Search for the cell housing the specified text and yield its (x, y) center coordinate. 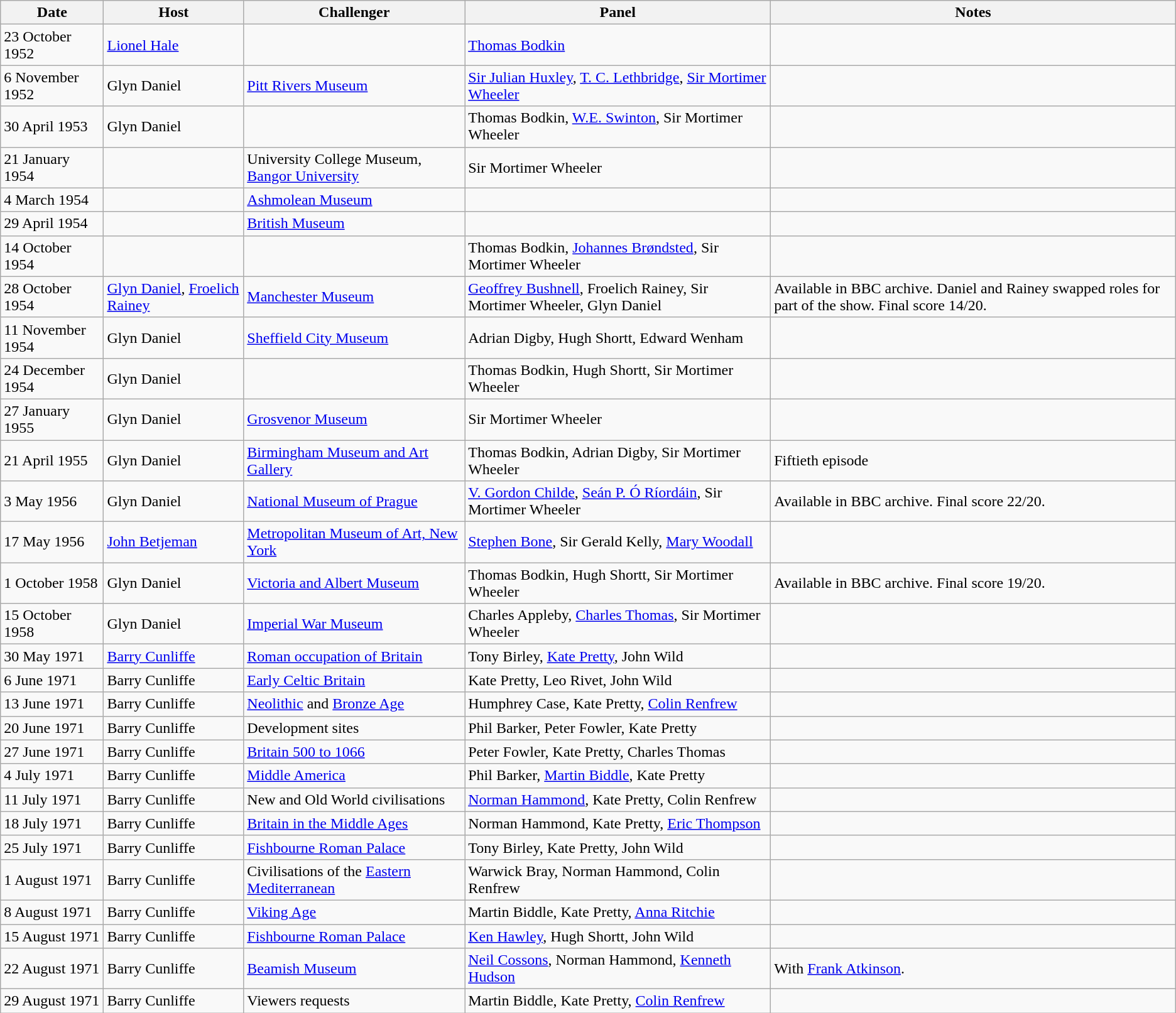
Imperial War Museum (354, 624)
Norman Hammond, Kate Pretty, Colin Renfrew (618, 799)
Victoria and Albert Museum (354, 583)
Stephen Bone, Sir Gerald Kelly, Mary Woodall (618, 543)
Sheffield City Museum (354, 338)
29 April 1954 (52, 224)
4 July 1971 (52, 776)
Charles Appleby, Charles Thomas, Sir Mortimer Wheeler (618, 624)
21 January 1954 (52, 167)
John Betjeman (173, 543)
Neil Cossons, Norman Hammond, Kenneth Hudson (618, 968)
Development sites (354, 728)
14 October 1954 (52, 256)
Peter Fowler, Kate Pretty, Charles Thomas (618, 752)
27 June 1971 (52, 752)
Ken Hawley, Hugh Shortt, John Wild (618, 936)
Thomas Bodkin, Johannes Brøndsted, Sir Mortimer Wheeler (618, 256)
30 May 1971 (52, 656)
15 October 1958 (52, 624)
21 April 1955 (52, 460)
6 June 1971 (52, 680)
24 December 1954 (52, 378)
Thomas Bodkin, Adrian Digby, Sir Mortimer Wheeler (618, 460)
With Frank Atkinson. (974, 968)
Available in BBC archive. Final score 22/20. (974, 501)
Thomas Bodkin (618, 45)
Viewers requests (354, 1001)
Viking Age (354, 912)
Beamish Museum (354, 968)
Sir Julian Huxley, T. C. Lethbridge, Sir Mortimer Wheeler (618, 85)
Available in BBC archive. Daniel and Rainey swapped roles for part of the show. Final score 14/20. (974, 296)
Host (173, 13)
Phil Barker, Peter Fowler, Kate Pretty (618, 728)
25 July 1971 (52, 847)
30 April 1953 (52, 127)
23 October 1952 (52, 45)
University College Museum, Bangor University (354, 167)
Date (52, 13)
Pitt Rivers Museum (354, 85)
22 August 1971 (52, 968)
Metropolitan Museum of Art, New York (354, 543)
15 August 1971 (52, 936)
Humphrey Case, Kate Pretty, Colin Renfrew (618, 704)
Britain 500 to 1066 (354, 752)
Fiftieth episode (974, 460)
Notes (974, 13)
27 January 1955 (52, 420)
4 March 1954 (52, 200)
Warwick Bray, Norman Hammond, Colin Renfrew (618, 879)
Panel (618, 13)
11 July 1971 (52, 799)
Adrian Digby, Hugh Shortt, Edward Wenham (618, 338)
New and Old World civilisations (354, 799)
Martin Biddle, Kate Pretty, Colin Renfrew (618, 1001)
Norman Hammond, Kate Pretty, Eric Thompson (618, 823)
3 May 1956 (52, 501)
Early Celtic Britain (354, 680)
8 August 1971 (52, 912)
Birmingham Museum and Art Gallery (354, 460)
Neolithic and Bronze Age (354, 704)
Challenger (354, 13)
Ashmolean Museum (354, 200)
National Museum of Prague (354, 501)
29 August 1971 (52, 1001)
1 October 1958 (52, 583)
V. Gordon Childe, Seán P. Ó Ríordáin, Sir Mortimer Wheeler (618, 501)
Thomas Bodkin, W.E. Swinton, Sir Mortimer Wheeler (618, 127)
11 November 1954 (52, 338)
Lionel Hale (173, 45)
17 May 1956 (52, 543)
Middle America (354, 776)
Glyn Daniel, Froelich Rainey (173, 296)
1 August 1971 (52, 879)
20 June 1971 (52, 728)
18 July 1971 (52, 823)
Martin Biddle, Kate Pretty, Anna Ritchie (618, 912)
Phil Barker, Martin Biddle, Kate Pretty (618, 776)
Geoffrey Bushnell, Froelich Rainey, Sir Mortimer Wheeler, Glyn Daniel (618, 296)
6 November 1952 (52, 85)
13 June 1971 (52, 704)
Roman occupation of Britain (354, 656)
Manchester Museum (354, 296)
British Museum (354, 224)
Britain in the Middle Ages (354, 823)
Grosvenor Museum (354, 420)
Civilisations of the Eastern Mediterranean (354, 879)
Available in BBC archive. Final score 19/20. (974, 583)
28 October 1954 (52, 296)
Kate Pretty, Leo Rivet, John Wild (618, 680)
